Scan for the cell matching the given text and deliver its [x, y] coordinate at center. 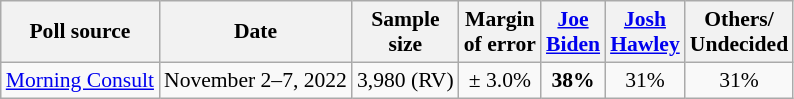
3,980 (RV) [406, 80]
38% [573, 80]
Samplesize [406, 32]
Morning Consult [80, 80]
Others/Undecided [739, 32]
Marginof error [500, 32]
Date [256, 32]
JoshHawley [645, 32]
November 2–7, 2022 [256, 80]
Poll source [80, 32]
JoeBiden [573, 32]
± 3.0% [500, 80]
